Scan for the cell matching the given text and deliver its (x, y) coordinate at center. 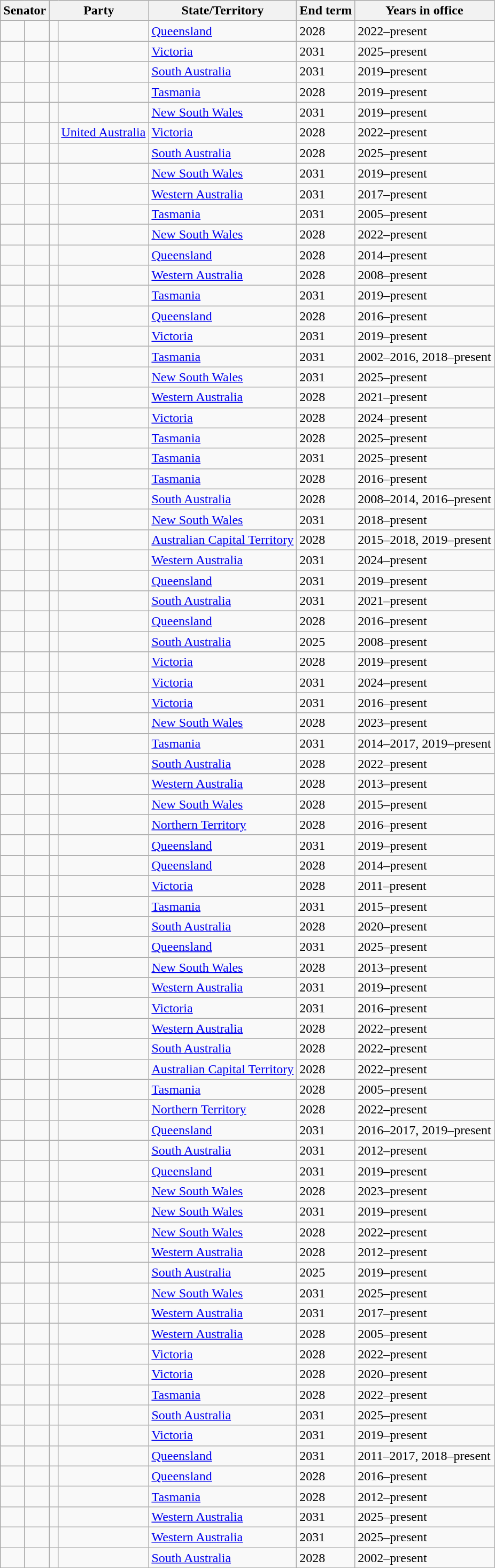
2008–2014, 2016–present (424, 499)
United Australia (104, 133)
Party (99, 11)
End term (326, 11)
2014–2017, 2019–present (424, 743)
2016–2017, 2019–present (424, 1130)
2011–2017, 2018–present (424, 1456)
2015–2018, 2019–present (424, 540)
2018–present (424, 519)
2002–2016, 2018–present (424, 357)
Senator (25, 11)
2011–present (424, 886)
State/Territory (222, 11)
2002–present (424, 1558)
Years in office (424, 11)
